Locate the cell with the specified text and output its [x, y] center coordinate. 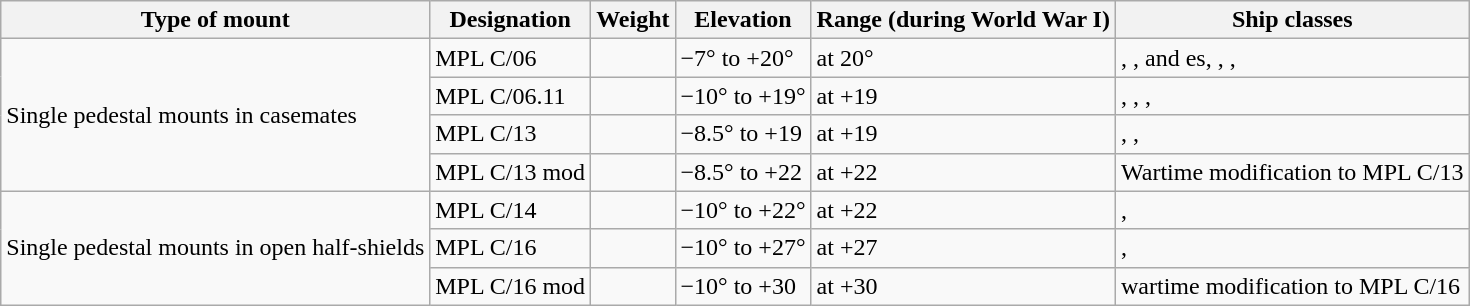
−10° to +27° [743, 248]
−8.5° to +19 [743, 134]
at 20° [963, 58]
Wartime modification to MPL C/13 [1292, 172]
MPL C/14 [510, 210]
−7° to +20° [743, 58]
Range (during World War I) [963, 20]
Elevation [743, 20]
MPL C/16 mod [510, 286]
at +27 [963, 248]
, , , [1292, 96]
Single pedestal mounts in open half-shields [216, 248]
MPL C/06 [510, 58]
at +30 [963, 286]
, , [1292, 134]
Type of mount [216, 20]
Weight [633, 20]
MPL C/13 [510, 134]
MPL C/16 [510, 248]
Ship classes [1292, 20]
−10° to +30 [743, 286]
, , and es, , , [1292, 58]
wartime modification to MPL C/16 [1292, 286]
−8.5° to +22 [743, 172]
Designation [510, 20]
Single pedestal mounts in casemates [216, 115]
MPL C/06.11 [510, 96]
−10° to +19° [743, 96]
−10° to +22° [743, 210]
MPL C/13 mod [510, 172]
